Detect which cell encompasses the target text, then output its [x, y] center coordinate. 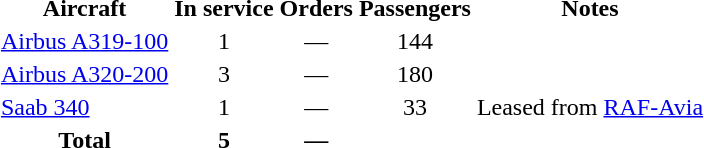
180 [414, 74]
3 [224, 74]
144 [414, 41]
33 [414, 107]
Leased from RAF-Avia [590, 107]
